Extract the (X, Y) coordinate from the center of the cell holding the provided text.  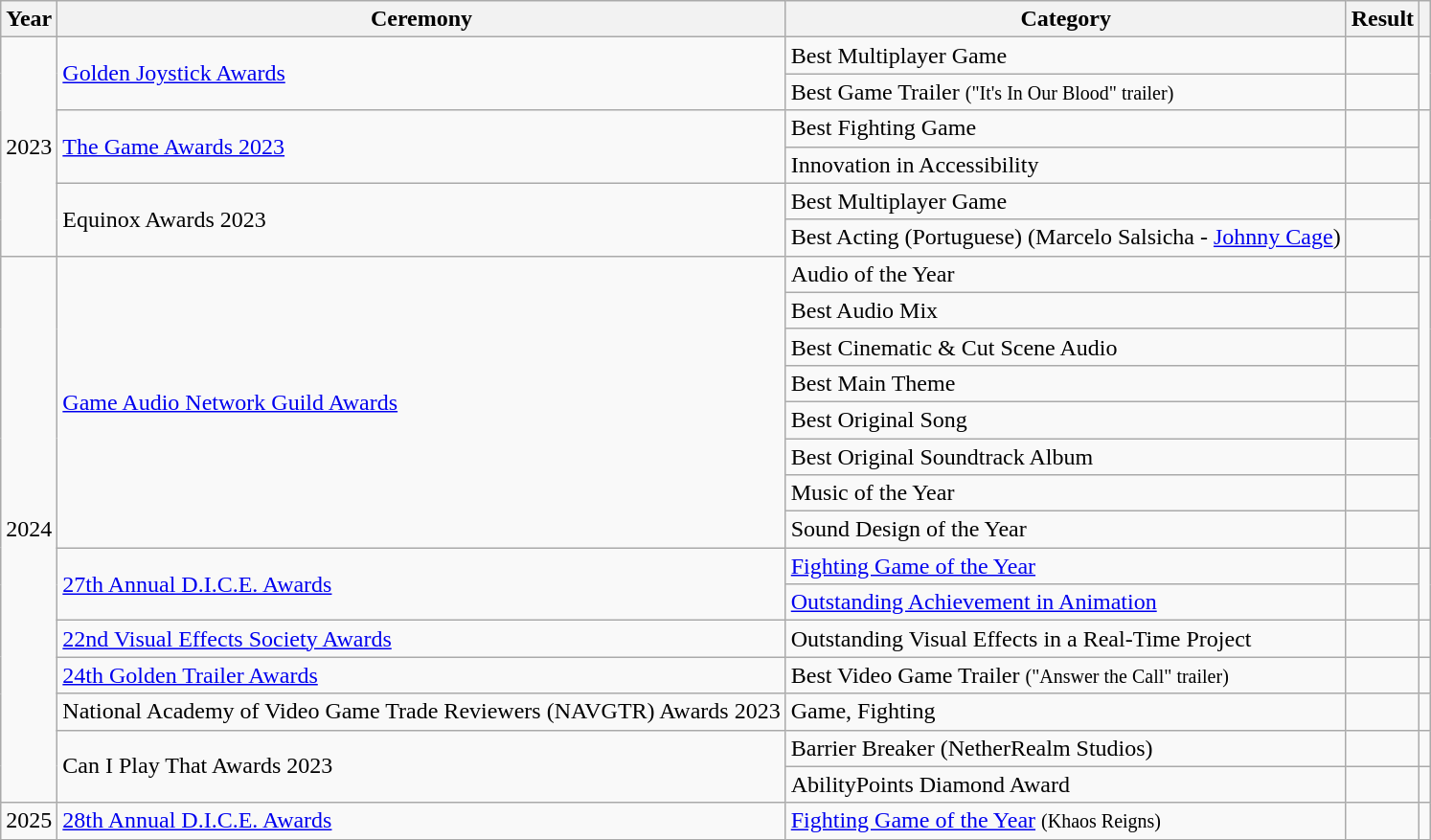
The Game Awards 2023 (421, 147)
Outstanding Visual Effects in a Real-Time Project (1065, 639)
AbilityPoints Diamond Award (1065, 784)
Category (1065, 19)
Best Fighting Game (1065, 128)
22nd Visual Effects Society Awards (421, 639)
2025 (29, 821)
Ceremony (421, 19)
Best Video Game Trailer ("Answer the Call" trailer) (1065, 675)
Best Cinematic & Cut Scene Audio (1065, 347)
Fighting Game of the Year (1065, 566)
Year (29, 19)
Best Audio Mix (1065, 310)
National Academy of Video Game Trade Reviewers (NAVGTR) Awards 2023 (421, 712)
Audio of the Year (1065, 274)
Game, Fighting (1065, 712)
2023 (29, 147)
Result (1382, 19)
Best Original Soundtrack Album (1065, 457)
Best Original Song (1065, 420)
Music of the Year (1065, 493)
Sound Design of the Year (1065, 530)
24th Golden Trailer Awards (421, 675)
Can I Play That Awards 2023 (421, 766)
28th Annual D.I.C.E. Awards (421, 821)
Game Audio Network Guild Awards (421, 401)
Best Game Trailer ("It's In Our Blood" trailer) (1065, 92)
Best Acting (Portuguese) (Marcelo Salsicha - Johnny Cage) (1065, 238)
Outstanding Achievement in Animation (1065, 602)
2024 (29, 529)
Barrier Breaker (NetherRealm Studios) (1065, 748)
Best Main Theme (1065, 383)
Fighting Game of the Year (Khaos Reigns) (1065, 821)
27th Annual D.I.C.E. Awards (421, 584)
Golden Joystick Awards (421, 74)
Equinox Awards 2023 (421, 219)
Innovation in Accessibility (1065, 165)
